Return the (x, y) coordinate for the center point of the cell that contains the specified text.  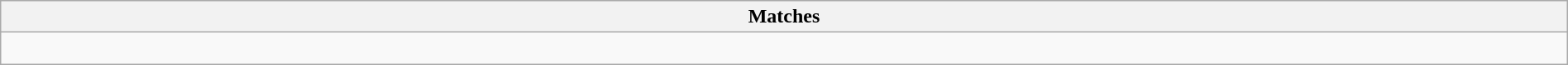
Matches (784, 17)
